Determine the [x, y] coordinate at the center of the cell enclosing the given text.  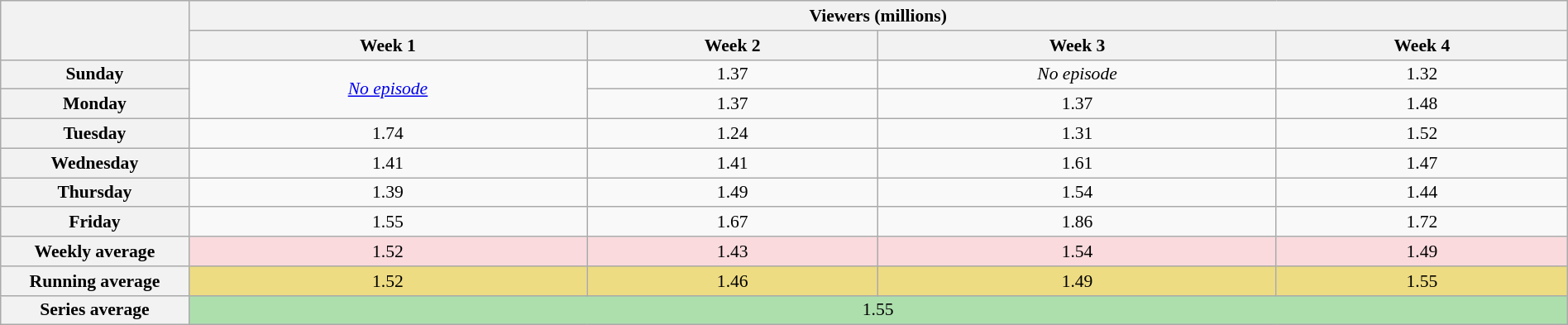
Tuesday [94, 134]
1.86 [1078, 222]
Wednesday [94, 163]
Weekly average [94, 251]
1.39 [388, 193]
1.74 [388, 134]
1.44 [1422, 193]
Series average [94, 310]
Week 1 [388, 45]
1.47 [1422, 163]
1.24 [733, 134]
Week 4 [1422, 45]
1.61 [1078, 163]
Thursday [94, 193]
Monday [94, 104]
1.46 [733, 281]
Sunday [94, 74]
Running average [94, 281]
Week 3 [1078, 45]
1.67 [733, 222]
Viewers (millions) [878, 16]
1.48 [1422, 104]
1.43 [733, 251]
Friday [94, 222]
1.72 [1422, 222]
1.31 [1078, 134]
1.32 [1422, 74]
Week 2 [733, 45]
